Scan for the cell matching the given text and deliver its [X, Y] coordinate at center. 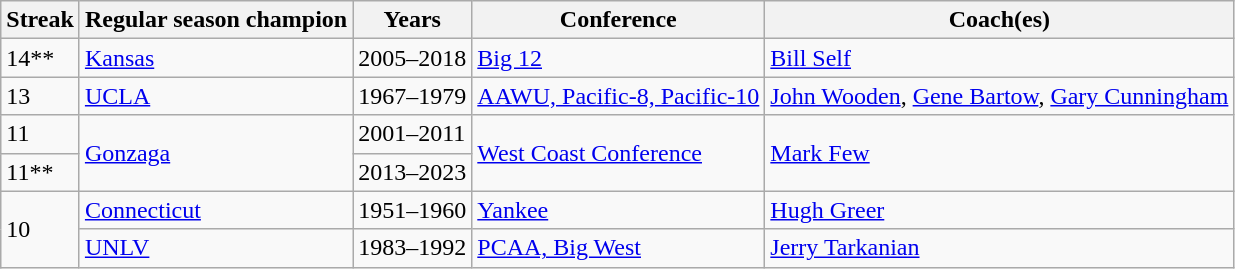
UCLA [216, 96]
11** [40, 172]
UNLV [216, 248]
Streak [40, 20]
2013–2023 [412, 172]
Regular season champion [216, 20]
10 [40, 229]
1983–1992 [412, 248]
11 [40, 134]
Hugh Greer [1000, 210]
AAWU, Pacific-8, Pacific-10 [618, 96]
Coach(es) [1000, 20]
Gonzaga [216, 153]
John Wooden, Gene Bartow, Gary Cunningham [1000, 96]
Mark Few [1000, 153]
2005–2018 [412, 58]
Bill Self [1000, 58]
Conference [618, 20]
2001–2011 [412, 134]
Yankee [618, 210]
14** [40, 58]
Connecticut [216, 210]
1967–1979 [412, 96]
Kansas [216, 58]
PCAA, Big West [618, 248]
Years [412, 20]
13 [40, 96]
West Coast Conference [618, 153]
1951–1960 [412, 210]
Big 12 [618, 58]
Jerry Tarkanian [1000, 248]
